Provide the (x, y) coordinate of the cell's center where the given text is located.  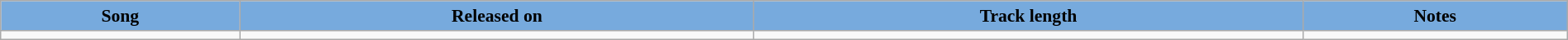
Track length (1029, 16)
Notes (1435, 16)
Song (121, 16)
Released on (497, 16)
